Determine the (X, Y) coordinate at the center of the cell enclosing the given text.  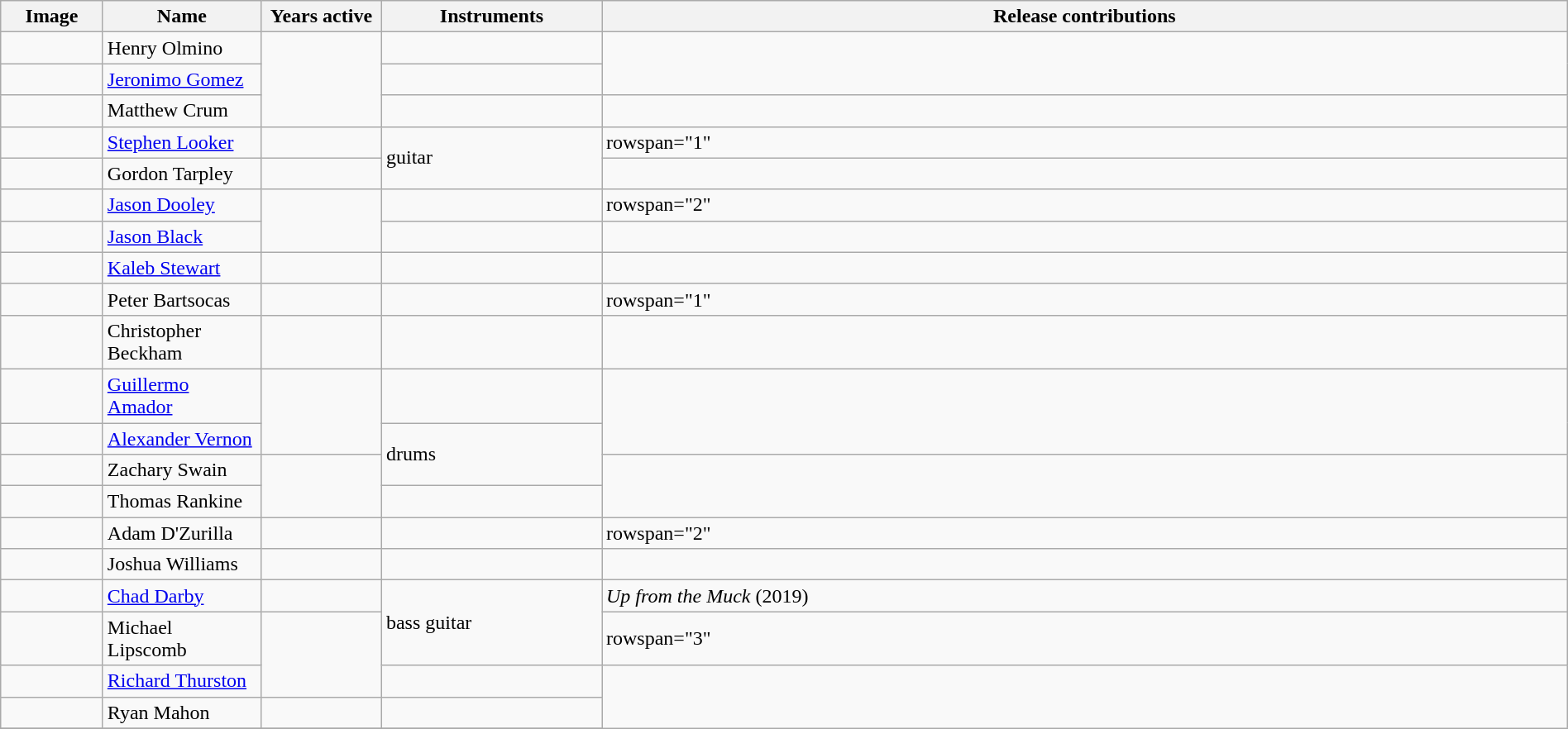
guitar (491, 158)
Matthew Crum (182, 111)
rowspan="3" (1085, 638)
Chad Darby (182, 596)
Zachary Swain (182, 470)
Jason Black (182, 236)
Jason Dooley (182, 205)
Image (52, 17)
Thomas Rankine (182, 502)
Ryan Mahon (182, 712)
Adam D'Zurilla (182, 533)
Peter Bartsocas (182, 299)
bass guitar (491, 623)
Gordon Tarpley (182, 174)
Henry Olmino (182, 48)
Joshua Williams (182, 565)
Release contributions (1085, 17)
drums (491, 455)
Instruments (491, 17)
Alexander Vernon (182, 439)
Kaleb Stewart (182, 268)
Michael Lipscomb (182, 638)
Guillermo Amador (182, 395)
Years active (321, 17)
Richard Thurston (182, 681)
Up from the Muck (2019) (1085, 596)
Name (182, 17)
Stephen Looker (182, 142)
Christopher Beckham (182, 342)
Jeronimo Gomez (182, 79)
